From the cell containing the given text, extract its center point as [X, Y] coordinate. 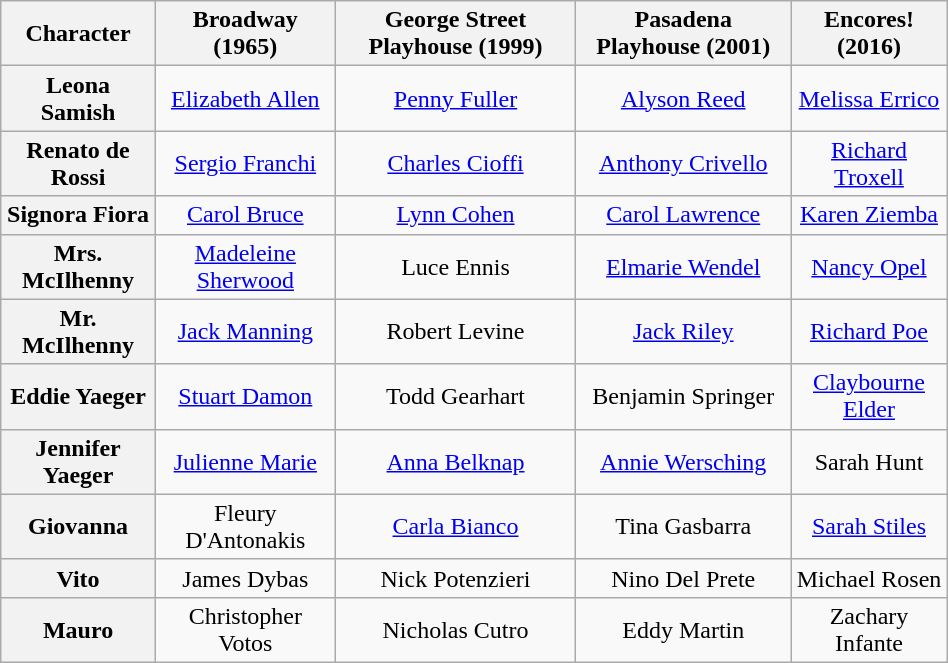
Julienne Marie [245, 462]
Encores! (2016) [870, 34]
Christopher Votos [245, 630]
Luce Ennis [455, 266]
Jennifer Yaeger [78, 462]
Mauro [78, 630]
Anthony Crivello [684, 164]
Eddy Martin [684, 630]
Carla Bianco [455, 526]
Vito [78, 578]
Leona Samish [78, 98]
Nino Del Prete [684, 578]
Mr. McIlhenny [78, 332]
Annie Wersching [684, 462]
Jack Riley [684, 332]
Nancy Opel [870, 266]
Benjamin Springer [684, 396]
Renato de Rossi [78, 164]
Robert Levine [455, 332]
Character [78, 34]
Eddie Yaeger [78, 396]
Mrs. McIlhenny [78, 266]
Karen Ziemba [870, 215]
Giovanna [78, 526]
Nick Potenzieri [455, 578]
Lynn Cohen [455, 215]
Stuart Damon [245, 396]
Melissa Errico [870, 98]
Anna Belknap [455, 462]
Jack Manning [245, 332]
Pasadena Playhouse (2001) [684, 34]
Penny Fuller [455, 98]
James Dybas [245, 578]
Tina Gasbarra [684, 526]
Todd Gearhart [455, 396]
Alyson Reed [684, 98]
Richard Troxell [870, 164]
Richard Poe [870, 332]
Elmarie Wendel [684, 266]
Sarah Stiles [870, 526]
Claybourne Elder [870, 396]
Michael Rosen [870, 578]
Carol Bruce [245, 215]
George Street Playhouse (1999) [455, 34]
Madeleine Sherwood [245, 266]
Signora Fiora [78, 215]
Sergio Franchi [245, 164]
Elizabeth Allen [245, 98]
Charles Cioffi [455, 164]
Sarah Hunt [870, 462]
Nicholas Cutro [455, 630]
Zachary Infante [870, 630]
Carol Lawrence [684, 215]
Broadway (1965) [245, 34]
Fleury D'Antonakis [245, 526]
